Find where the given text appears and provide that cell's center as [x, y] coordinate. 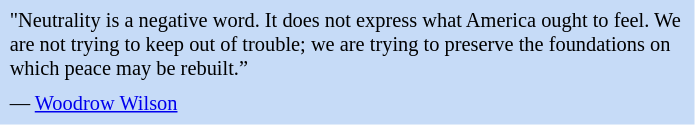
— Woodrow Wilson [348, 104]
